Locate the cell with the specified text and output its [X, Y] center coordinate. 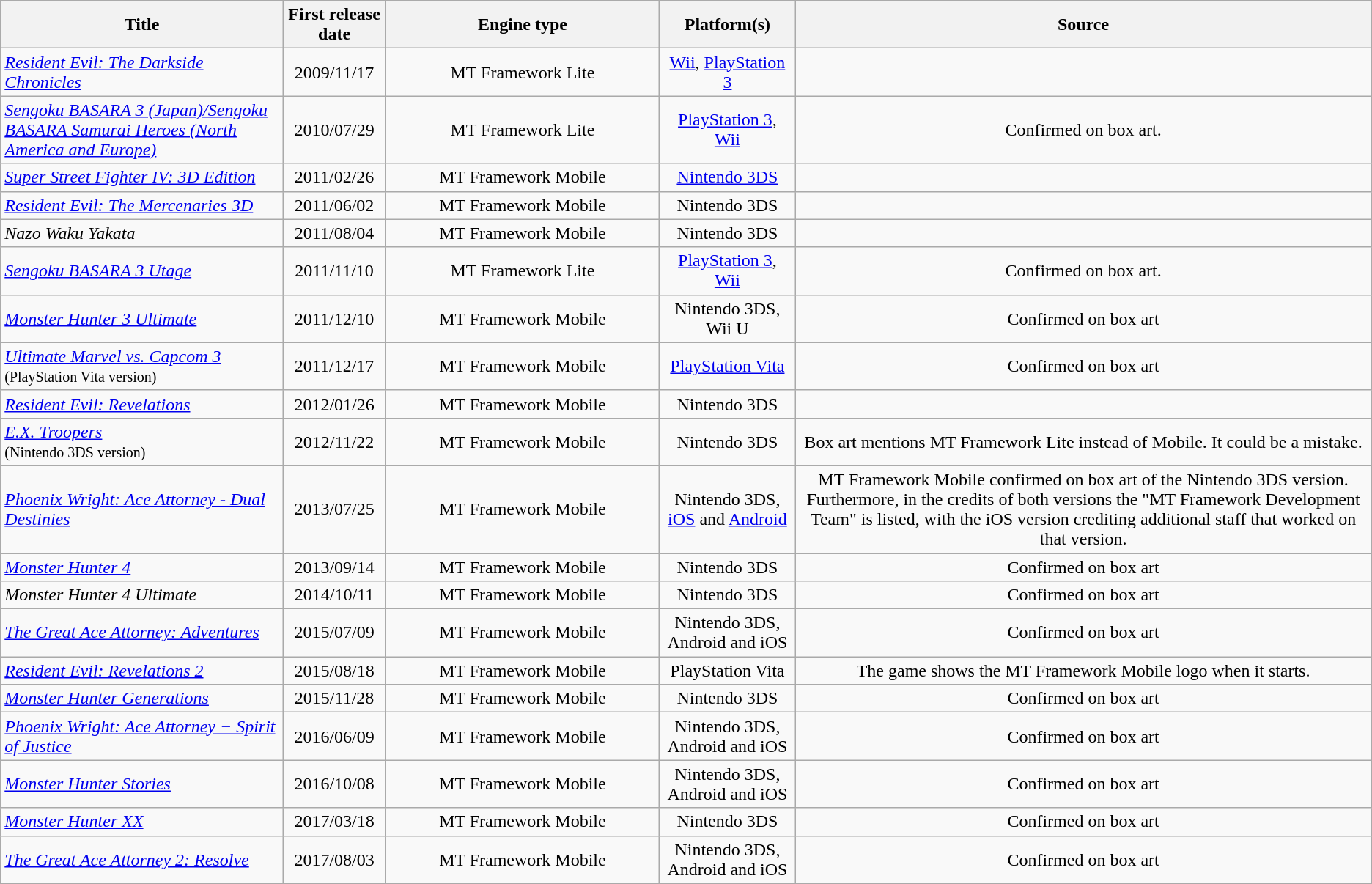
Super Street Fighter IV: 3D Edition [142, 177]
2016/10/08 [334, 784]
2011/12/10 [334, 318]
Phoenix Wright: Ace Attorney − Spirit of Justice [142, 736]
2016/06/09 [334, 736]
E.X. Troopers (Nintendo 3DS version) [142, 441]
2013/09/14 [334, 567]
Nazo Waku Yakata [142, 233]
2009/11/17 [334, 72]
Resident Evil: Revelations 2 [142, 671]
Monster Hunter 4 Ultimate [142, 595]
Nintendo 3DS, Wii U [727, 318]
First release date [334, 25]
2011/12/17 [334, 367]
Wii, PlayStation 3 [727, 72]
The Great Ace Attorney 2: Resolve [142, 859]
Monster Hunter 3 Ultimate [142, 318]
Title [142, 25]
The Great Ace Attorney: Adventures [142, 633]
Sengoku BASARA 3 Utage [142, 271]
2017/03/18 [334, 822]
The game shows the MT Framework Mobile logo when it starts. [1083, 671]
Nintendo 3DS, iOS and Android [727, 509]
2017/08/03 [334, 859]
Monster Hunter Generations [142, 699]
2011/11/10 [334, 271]
Platform(s) [727, 25]
2012/11/22 [334, 441]
Sengoku BASARA 3 (Japan)/Sengoku BASARA Samurai Heroes (North America and Europe) [142, 130]
Monster Hunter XX [142, 822]
2014/10/11 [334, 595]
2010/07/29 [334, 130]
Resident Evil: The Mercenaries 3D [142, 205]
Engine type [523, 25]
Ultimate Marvel vs. Capcom 3(PlayStation Vita version) [142, 367]
2015/11/28 [334, 699]
2013/07/25 [334, 509]
Resident Evil: The Darkside Chronicles [142, 72]
2012/01/26 [334, 404]
2011/08/04 [334, 233]
2011/06/02 [334, 205]
Phoenix Wright: Ace Attorney - Dual Destinies [142, 509]
2015/08/18 [334, 671]
Monster Hunter 4 [142, 567]
Monster Hunter Stories [142, 784]
Box art mentions MT Framework Lite instead of Mobile. It could be a mistake. [1083, 441]
2015/07/09 [334, 633]
Resident Evil: Revelations [142, 404]
2011/02/26 [334, 177]
Source [1083, 25]
